Return the [x, y] coordinate for the center point of the cell that contains the specified text.  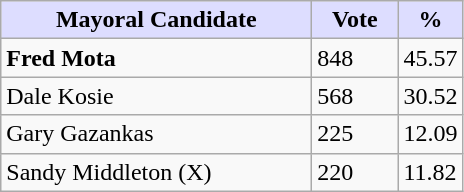
Dale Kosie [156, 96]
12.09 [430, 134]
Vote [355, 20]
30.52 [430, 96]
11.82 [430, 172]
Gary Gazankas [156, 134]
220 [355, 172]
848 [355, 58]
% [430, 20]
225 [355, 134]
Sandy Middleton (X) [156, 172]
Mayoral Candidate [156, 20]
568 [355, 96]
Fred Mota [156, 58]
45.57 [430, 58]
